Locate the cell with the specified text and output its [x, y] center coordinate. 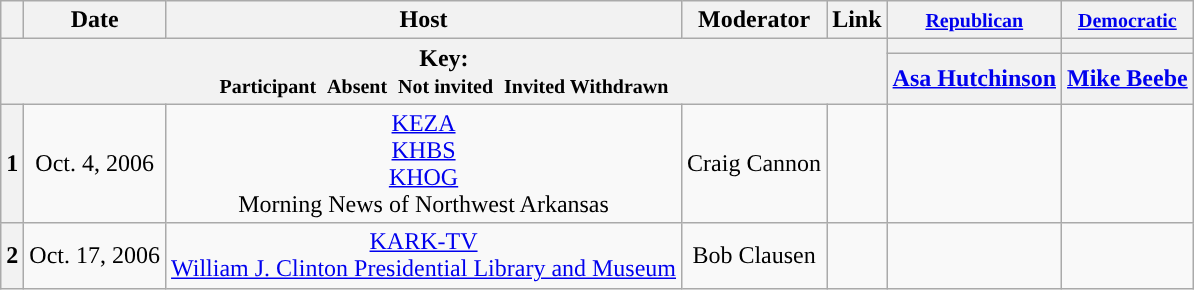
Key: Participant Absent Not invited Invited Withdrawn [444, 72]
Craig Cannon [754, 164]
Mike Beebe [1128, 78]
1 [12, 164]
Moderator [754, 20]
Date [95, 20]
Asa Hutchinson [974, 78]
Democratic [1128, 20]
Oct. 4, 2006 [95, 164]
Link [857, 20]
Host [424, 20]
2 [12, 256]
Republican [974, 20]
Bob Clausen [754, 256]
KEZAKHBSKHOGMorning News of Northwest Arkansas [424, 164]
KARK-TVWilliam J. Clinton Presidential Library and Museum [424, 256]
Oct. 17, 2006 [95, 256]
